From the cell containing the given text, extract its center point as [X, Y] coordinate. 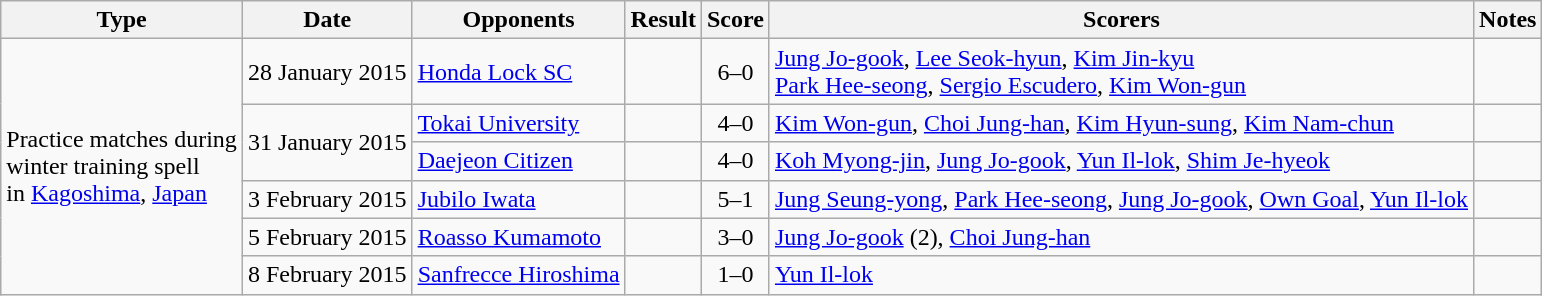
Daejeon Citizen [518, 161]
Sanfrecce Hiroshima [518, 275]
28 January 2015 [327, 72]
Opponents [518, 20]
Tokai University [518, 123]
Result [663, 20]
3–0 [735, 237]
6–0 [735, 72]
Jung Seung-yong, Park Hee-seong, Jung Jo-gook, Own Goal, Yun Il-lok [1121, 199]
Practice matches duringwinter training spell in Kagoshima, Japan [122, 166]
Roasso Kumamoto [518, 237]
Kim Won-gun, Choi Jung-han, Kim Hyun-sung, Kim Nam-chun [1121, 123]
8 February 2015 [327, 275]
Date [327, 20]
Yun Il-lok [1121, 275]
Jubilo Iwata [518, 199]
Jung Jo-gook, Lee Seok-hyun, Kim Jin-kyu Park Hee-seong, Sergio Escudero, Kim Won-gun [1121, 72]
31 January 2015 [327, 142]
3 February 2015 [327, 199]
Honda Lock SC [518, 72]
Koh Myong-jin, Jung Jo-gook, Yun Il-lok, Shim Je-hyeok [1121, 161]
Jung Jo-gook (2), Choi Jung-han [1121, 237]
5–1 [735, 199]
Notes [1508, 20]
Type [122, 20]
5 February 2015 [327, 237]
Scorers [1121, 20]
1–0 [735, 275]
Score [735, 20]
